Find where the given text appears and provide that cell's center as [X, Y] coordinate. 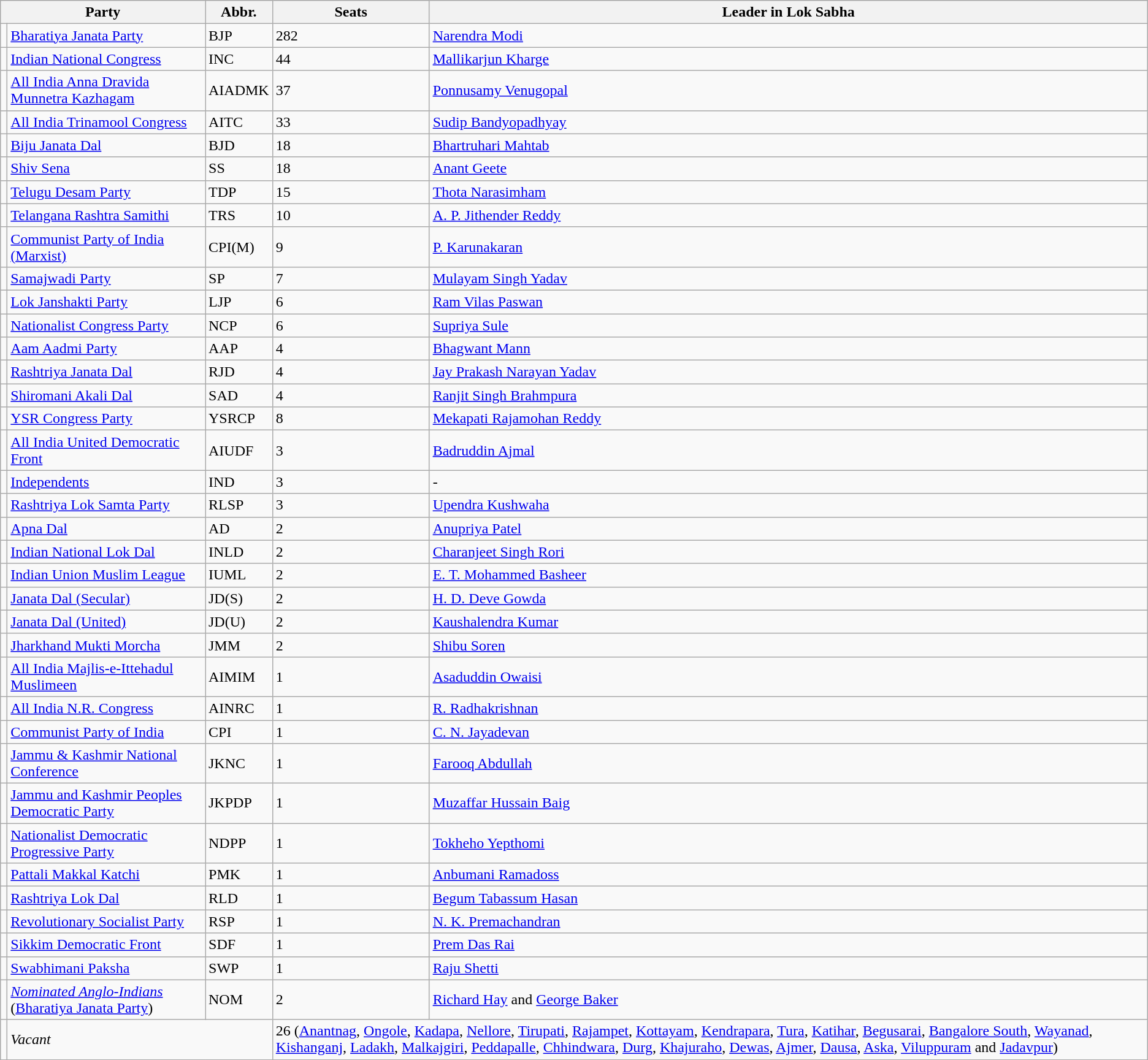
33 [351, 122]
7 [351, 278]
AINRC [239, 708]
Revolutionary Socialist Party [107, 921]
CPI(M) [239, 246]
Independents [107, 482]
RLD [239, 898]
Rashtriya Lok Dal [107, 898]
Jammu and Kashmir Peoples Democratic Party [107, 803]
Jammu & Kashmir National Conference [107, 764]
44 [351, 59]
C. N. Jayadevan [789, 731]
Charanjeet Singh Rori [789, 552]
RSP [239, 921]
282 [351, 36]
Pattali Makkal Katchi [107, 875]
SWP [239, 968]
Muzaffar Hussain Baig [789, 803]
SAD [239, 395]
Samajwadi Party [107, 278]
Communist Party of India [107, 731]
NDPP [239, 844]
TRS [239, 215]
A. P. Jithender Reddy [789, 215]
All India Trinamool Congress [107, 122]
All India Anna Dravida Munnetra Kazhagam [107, 91]
Ponnusamy Venugopal [789, 91]
Vacant [140, 1040]
Leader in Lok Sabha [789, 12]
Janata Dal (United) [107, 622]
H. D. Deve Gowda [789, 598]
Telangana Rashtra Samithi [107, 215]
YSR Congress Party [107, 419]
Nationalist Democratic Progressive Party [107, 844]
Communist Party of India (Marxist) [107, 246]
AITC [239, 122]
10 [351, 215]
Sudip Bandyopadhyay [789, 122]
Bharatiya Janata Party [107, 36]
8 [351, 419]
Janata Dal (Secular) [107, 598]
LJP [239, 302]
Indian National Lok Dal [107, 552]
9 [351, 246]
Thota Narasimham [789, 192]
AIADMK [239, 91]
- [789, 482]
Farooq Abdullah [789, 764]
SDF [239, 945]
Ranjit Singh Brahmpura [789, 395]
TDP [239, 192]
15 [351, 192]
IND [239, 482]
E. T. Mohammed Basheer [789, 575]
NOM [239, 999]
Party [103, 12]
R. Radhakrishnan [789, 708]
RLSP [239, 505]
Narendra Modi [789, 36]
Prem Das Rai [789, 945]
NCP [239, 326]
BJD [239, 145]
AAP [239, 349]
JKPDP [239, 803]
CPI [239, 731]
IUML [239, 575]
Abbr. [239, 12]
Raju Shetti [789, 968]
Indian Union Muslim League [107, 575]
YSRCP [239, 419]
Nationalist Congress Party [107, 326]
Supriya Sule [789, 326]
INLD [239, 552]
Rashtriya Lok Samta Party [107, 505]
Jay Prakash Narayan Yadav [789, 372]
Aam Aadmi Party [107, 349]
Bhartruhari Mahtab [789, 145]
Upendra Kushwaha [789, 505]
Indian National Congress [107, 59]
JMM [239, 645]
N. K. Premachandran [789, 921]
Lok Janshakti Party [107, 302]
Sikkim Democratic Front [107, 945]
Biju Janata Dal [107, 145]
All India Majlis-e-Ittehadul Muslimeen [107, 677]
Mallikarjun Kharge [789, 59]
Shiromani Akali Dal [107, 395]
37 [351, 91]
All India United Democratic Front [107, 450]
Asaduddin Owaisi [789, 677]
Badruddin Ajmal [789, 450]
Swabhimani Paksha [107, 968]
AIUDF [239, 450]
Mekapati Rajamohan Reddy [789, 419]
Rashtriya Janata Dal [107, 372]
JKNC [239, 764]
Ram Vilas Paswan [789, 302]
RJD [239, 372]
Shibu Soren [789, 645]
Seats [351, 12]
Anant Geete [789, 169]
JD(S) [239, 598]
Anbumani Ramadoss [789, 875]
AIMIM [239, 677]
Shiv Sena [107, 169]
PMK [239, 875]
Tokheho Yepthomi [789, 844]
SS [239, 169]
Telugu Desam Party [107, 192]
P. Karunakaran [789, 246]
Nominated Anglo-Indians (Bharatiya Janata Party) [107, 999]
Mulayam Singh Yadav [789, 278]
Richard Hay and George Baker [789, 999]
INC [239, 59]
JD(U) [239, 622]
Jharkhand Mukti Morcha [107, 645]
SP [239, 278]
Kaushalendra Kumar [789, 622]
Apna Dal [107, 528]
AD [239, 528]
Anupriya Patel [789, 528]
Begum Tabassum Hasan [789, 898]
Bhagwant Mann [789, 349]
All India N.R. Congress [107, 708]
BJP [239, 36]
